Find where the given text appears and provide that cell's center as (x, y) coordinate. 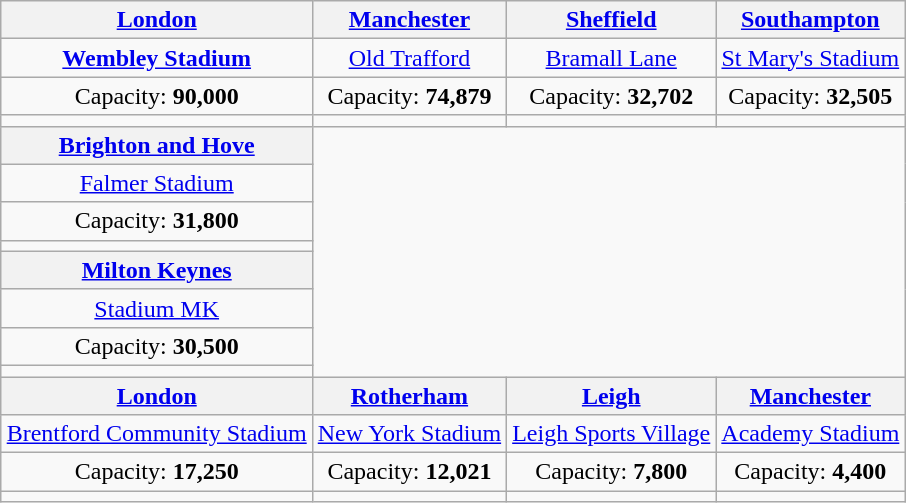
Rotherham (409, 395)
Capacity: 12,021 (409, 472)
Capacity: 32,702 (612, 96)
Capacity: 90,000 (156, 96)
Leigh Sports Village (612, 434)
Brighton and Hove (156, 145)
Old Trafford (409, 58)
Capacity: 30,500 (156, 346)
Leigh (612, 395)
Falmer Stadium (156, 183)
Southampton (810, 20)
Wembley Stadium (156, 58)
Capacity: 74,879 (409, 96)
Capacity: 4,400 (810, 472)
Sheffield (612, 20)
Brentford Community Stadium (156, 434)
Stadium MK (156, 308)
Capacity: 32,505 (810, 96)
Bramall Lane (612, 58)
Capacity: 31,800 (156, 221)
Capacity: 17,250 (156, 472)
St Mary's Stadium (810, 58)
Academy Stadium (810, 434)
Milton Keynes (156, 270)
Capacity: 7,800 (612, 472)
New York Stadium (409, 434)
